Extract the [x, y] coordinate from the center of the cell holding the provided text.  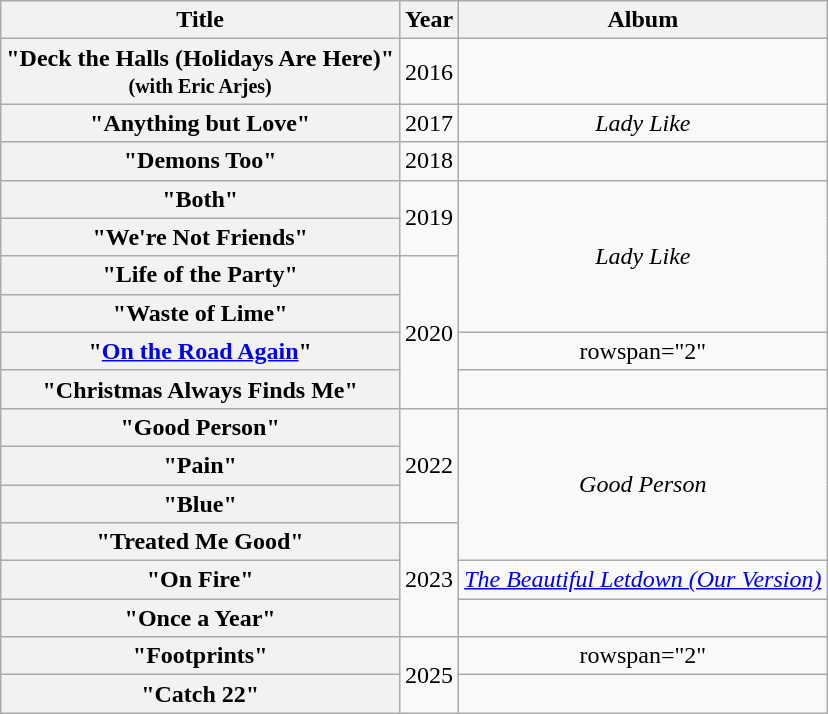
2017 [430, 123]
"Demons Too" [200, 161]
"Treated Me Good" [200, 542]
"On Fire" [200, 580]
"Anything but Love" [200, 123]
"Waste of Lime" [200, 313]
2023 [430, 580]
"Catch 22" [200, 694]
"On the Road Again" [200, 351]
Title [200, 20]
2022 [430, 465]
2019 [430, 218]
"Life of the Party" [200, 275]
"We're Not Friends" [200, 237]
"Blue" [200, 503]
2020 [430, 332]
"Christmas Always Finds Me" [200, 389]
"Pain" [200, 465]
2025 [430, 675]
"Good Person" [200, 427]
The Beautiful Letdown (Our Version) [643, 580]
Album [643, 20]
2016 [430, 72]
"Both" [200, 199]
"Once a Year" [200, 618]
Year [430, 20]
"Footprints" [200, 656]
2018 [430, 161]
Good Person [643, 484]
"Deck the Halls (Holidays Are Here)"(with Eric Arjes) [200, 72]
